Return the [x, y] coordinate for the center point of the cell that contains the specified text.  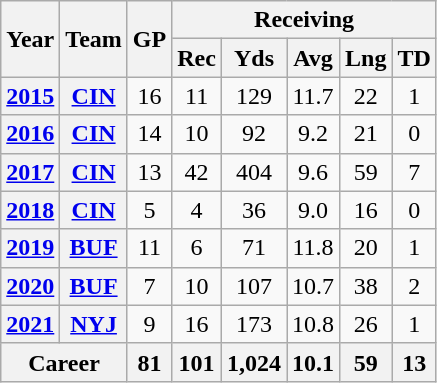
9.0 [312, 210]
2019 [30, 248]
404 [254, 172]
81 [149, 362]
Receiving [304, 20]
14 [149, 134]
26 [366, 324]
2020 [30, 286]
GP [149, 39]
TD [414, 58]
71 [254, 248]
11.7 [312, 96]
1,024 [254, 362]
4 [197, 210]
2017 [30, 172]
NYJ [94, 324]
9 [149, 324]
92 [254, 134]
36 [254, 210]
Yds [254, 58]
6 [197, 248]
42 [197, 172]
101 [197, 362]
10.8 [312, 324]
2016 [30, 134]
21 [366, 134]
10.1 [312, 362]
22 [366, 96]
Career [64, 362]
Avg [312, 58]
Rec [197, 58]
38 [366, 286]
Year [30, 39]
11.8 [312, 248]
107 [254, 286]
2021 [30, 324]
2015 [30, 96]
5 [149, 210]
129 [254, 96]
2 [414, 286]
9.2 [312, 134]
Lng [366, 58]
2018 [30, 210]
9.6 [312, 172]
Team [94, 39]
173 [254, 324]
20 [366, 248]
10.7 [312, 286]
